Extract the [X, Y] coordinate from the center of the cell holding the provided text.  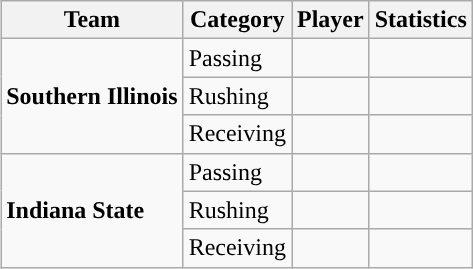
Player [331, 20]
Indiana State [92, 210]
Team [92, 20]
Statistics [420, 20]
Southern Illinois [92, 96]
Category [237, 20]
